Find where the given text appears and provide that cell's center as (X, Y) coordinate. 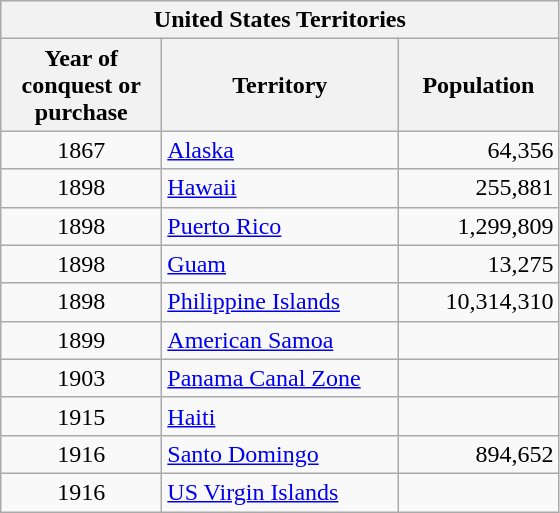
Puerto Rico (280, 226)
American Samoa (280, 340)
Santo Domingo (280, 454)
Philippine Islands (280, 302)
US Virgin Islands (280, 492)
1903 (82, 378)
894,652 (478, 454)
Haiti (280, 416)
10,314,310 (478, 302)
Alaska (280, 150)
Year of conquest or purchase (82, 85)
Hawaii (280, 188)
1899 (82, 340)
Panama Canal Zone (280, 378)
1915 (82, 416)
Population (478, 85)
1,299,809 (478, 226)
255,881 (478, 188)
1867 (82, 150)
United States Territories (280, 20)
13,275 (478, 264)
Guam (280, 264)
Territory (280, 85)
64,356 (478, 150)
